Output the (x, y) coordinate of the center of the cell containing the given text.  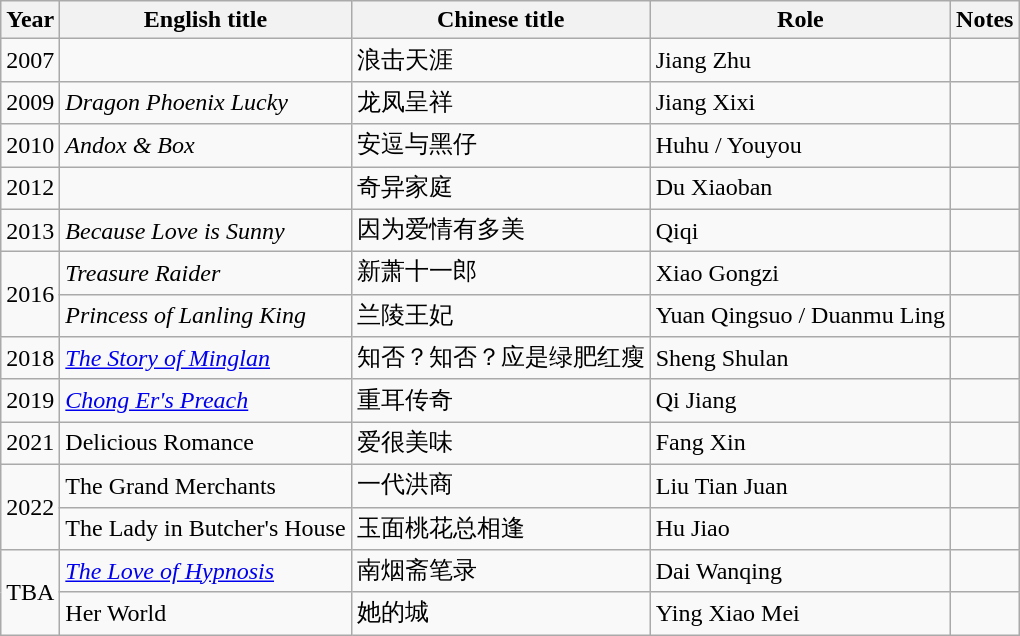
Fang Xin (800, 444)
2021 (30, 444)
Treasure Raider (206, 274)
因为爱情有多美 (500, 230)
Role (800, 20)
2012 (30, 188)
2016 (30, 294)
Chinese title (500, 20)
Jiang Zhu (800, 60)
2010 (30, 146)
2009 (30, 102)
2007 (30, 60)
2013 (30, 230)
Dai Wanqing (800, 572)
Du Xiaoban (800, 188)
Hu Jiao (800, 528)
浪击天涯 (500, 60)
龙凤呈祥 (500, 102)
Jiang Xixi (800, 102)
Huhu / Youyou (800, 146)
TBA (30, 592)
Year (30, 20)
安逗与黑仔 (500, 146)
Sheng Shulan (800, 358)
知否？知否？应是绿肥红瘦 (500, 358)
The Love of Hypnosis (206, 572)
Because Love is Sunny (206, 230)
Her World (206, 614)
2019 (30, 400)
爱很美味 (500, 444)
Dragon Phoenix Lucky (206, 102)
Princess of Lanling King (206, 316)
Qiqi (800, 230)
一代洪商 (500, 486)
2018 (30, 358)
The Story of Minglan (206, 358)
Delicious Romance (206, 444)
2022 (30, 506)
Yuan Qingsuo / Duanmu Ling (800, 316)
玉面桃花总相逢 (500, 528)
她的城 (500, 614)
Notes (985, 20)
Liu Tian Juan (800, 486)
Xiao Gongzi (800, 274)
Ying Xiao Mei (800, 614)
兰陵王妃 (500, 316)
Qi Jiang (800, 400)
南烟斋笔录 (500, 572)
Andox & Box (206, 146)
奇异家庭 (500, 188)
The Lady in Butcher's House (206, 528)
Chong Er's Preach (206, 400)
The Grand Merchants (206, 486)
新萧十一郎 (500, 274)
English title (206, 20)
重耳传奇 (500, 400)
